Output the [x, y] coordinate of the center of the cell containing the given text.  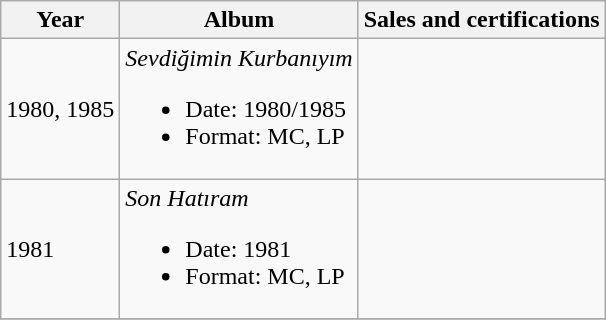
1980, 1985 [60, 109]
Sales and certifications [482, 20]
Album [239, 20]
Year [60, 20]
Son HatıramDate: 1981Format: MC, LP [239, 249]
Sevdiğimin KurbanıyımDate: 1980/1985Format: MC, LP [239, 109]
1981 [60, 249]
